Scan for the cell matching the given text and deliver its [x, y] coordinate at center. 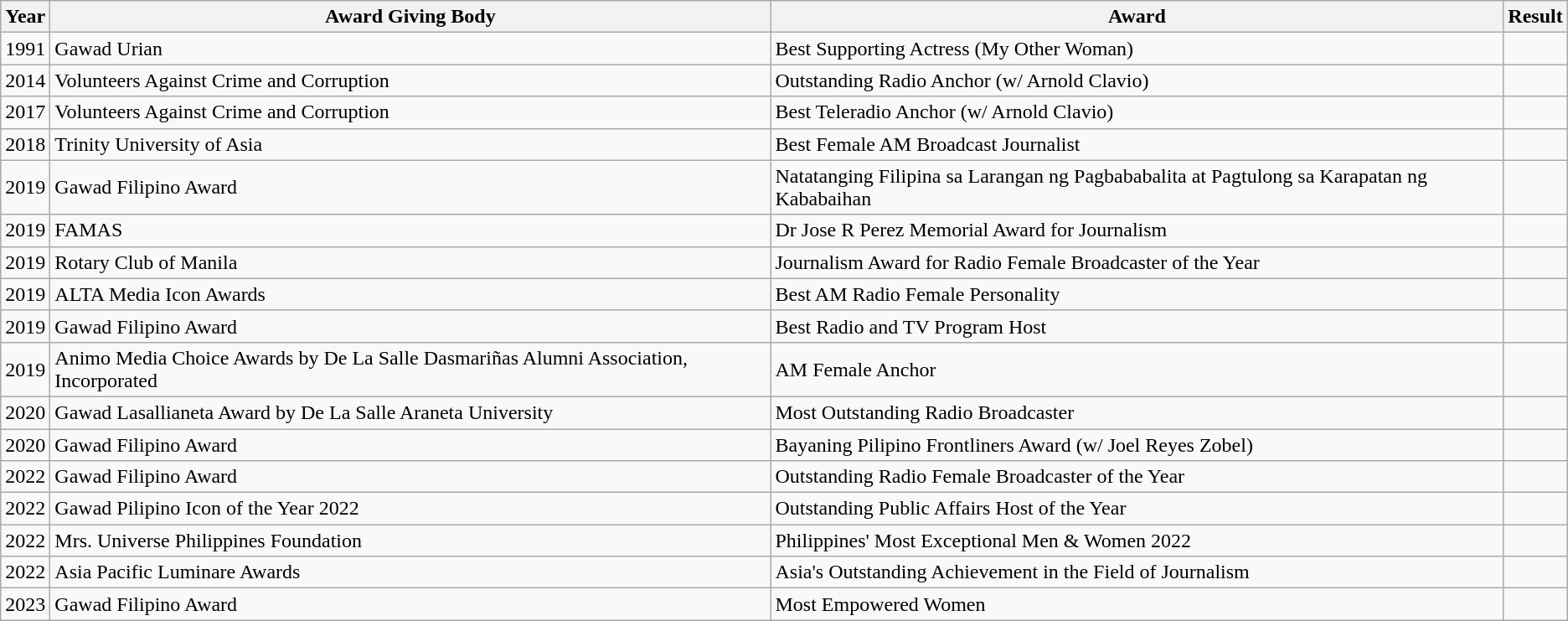
2017 [25, 112]
Journalism Award for Radio Female Broadcaster of the Year [1137, 262]
Best Radio and TV Program Host [1137, 326]
Gawad Pilipino Icon of the Year 2022 [410, 509]
Rotary Club of Manila [410, 262]
Gawad Lasallianeta Award by De La Salle Araneta University [410, 412]
Dr Jose R Perez Memorial Award for Journalism [1137, 230]
ALTA Media Icon Awards [410, 294]
Bayaning Pilipino Frontliners Award (w/ Joel Reyes Zobel) [1137, 445]
Best AM Radio Female Personality [1137, 294]
Outstanding Public Affairs Host of the Year [1137, 509]
Outstanding Radio Female Broadcaster of the Year [1137, 477]
AM Female Anchor [1137, 369]
Asia Pacific Luminare Awards [410, 572]
Trinity University of Asia [410, 144]
Outstanding Radio Anchor (w/ Arnold Clavio) [1137, 80]
Best Female AM Broadcast Journalist [1137, 144]
Mrs. Universe Philippines Foundation [410, 541]
Best Teleradio Anchor (w/ Arnold Clavio) [1137, 112]
Most Outstanding Radio Broadcaster [1137, 412]
Result [1535, 17]
2014 [25, 80]
Award [1137, 17]
2023 [25, 604]
2018 [25, 144]
Most Empowered Women [1137, 604]
Animo Media Choice Awards by De La Salle Dasmariñas Alumni Association, Incorporated [410, 369]
Best Supporting Actress (My Other Woman) [1137, 49]
Asia's Outstanding Achievement in the Field of Journalism [1137, 572]
Award Giving Body [410, 17]
Philippines' Most Exceptional Men & Women 2022 [1137, 541]
Natatanging Filipina sa Larangan ng Pagbababalita at Pagtulong sa Karapatan ng Kababaihan [1137, 188]
1991 [25, 49]
FAMAS [410, 230]
Year [25, 17]
Gawad Urian [410, 49]
